Output the (X, Y) coordinate of the center of the cell containing the given text.  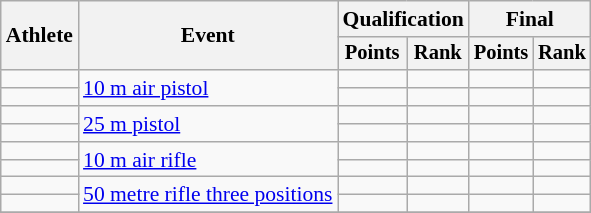
Athlete (40, 36)
50 metre rifle three positions (208, 195)
10 m air rifle (208, 160)
10 m air pistol (208, 88)
Final (530, 19)
Event (208, 36)
Qualification (404, 19)
25 m pistol (208, 124)
